Return the [x, y] coordinate for the center point of the cell that contains the specified text.  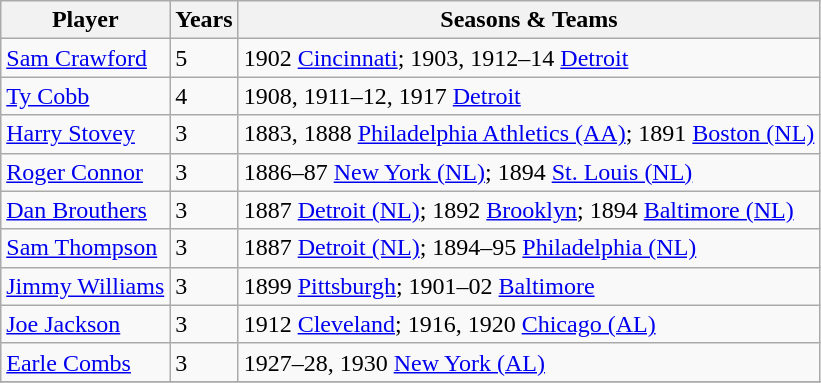
1912 Cleveland; 1916, 1920 Chicago (AL) [529, 324]
1886–87 New York (NL); 1894 St. Louis (NL) [529, 172]
Player [86, 20]
Years [204, 20]
Dan Brouthers [86, 210]
Jimmy Williams [86, 286]
Joe Jackson [86, 324]
1927–28, 1930 New York (AL) [529, 362]
1902 Cincinnati; 1903, 1912–14 Detroit [529, 58]
Roger Connor [86, 172]
Sam Crawford [86, 58]
Ty Cobb [86, 96]
Seasons & Teams [529, 20]
Sam Thompson [86, 248]
1887 Detroit (NL); 1894–95 Philadelphia (NL) [529, 248]
1887 Detroit (NL); 1892 Brooklyn; 1894 Baltimore (NL) [529, 210]
Earle Combs [86, 362]
1883, 1888 Philadelphia Athletics (AA); 1891 Boston (NL) [529, 134]
4 [204, 96]
1899 Pittsburgh; 1901–02 Baltimore [529, 286]
Harry Stovey [86, 134]
1908, 1911–12, 1917 Detroit [529, 96]
5 [204, 58]
